Find where the given text appears and provide that cell's center as (x, y) coordinate. 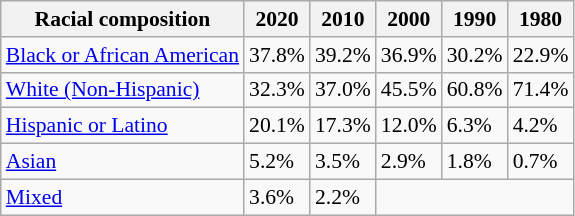
Racial composition (122, 19)
2000 (409, 19)
2.2% (343, 197)
36.9% (409, 55)
2010 (343, 19)
5.2% (277, 162)
Hispanic or Latino (122, 126)
6.3% (475, 126)
17.3% (343, 126)
37.0% (343, 90)
Black or African American (122, 55)
30.2% (475, 55)
20.1% (277, 126)
2020 (277, 19)
4.2% (541, 126)
45.5% (409, 90)
32.3% (277, 90)
39.2% (343, 55)
12.0% (409, 126)
22.9% (541, 55)
0.7% (541, 162)
71.4% (541, 90)
60.8% (475, 90)
1980 (541, 19)
1990 (475, 19)
Asian (122, 162)
Mixed (122, 197)
White (Non-Hispanic) (122, 90)
2.9% (409, 162)
37.8% (277, 55)
3.5% (343, 162)
1.8% (475, 162)
3.6% (277, 197)
